Extract the (X, Y) coordinate from the center of the cell holding the provided text.  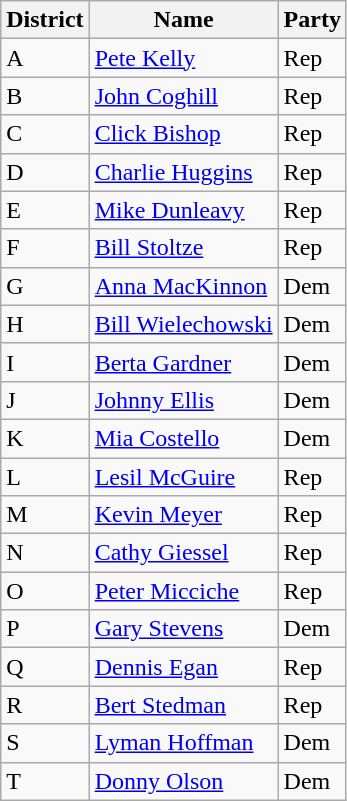
Name (184, 20)
L (45, 477)
Bill Stoltze (184, 248)
Lesil McGuire (184, 477)
Click Bishop (184, 134)
K (45, 438)
Lyman Hoffman (184, 743)
Gary Stevens (184, 629)
Cathy Giessel (184, 553)
Kevin Meyer (184, 515)
I (45, 362)
D (45, 172)
Mia Costello (184, 438)
N (45, 553)
District (45, 20)
Berta Gardner (184, 362)
Johnny Ellis (184, 400)
T (45, 781)
Dennis Egan (184, 667)
Party (312, 20)
Bert Stedman (184, 705)
Anna MacKinnon (184, 286)
B (45, 96)
John Coghill (184, 96)
Mike Dunleavy (184, 210)
S (45, 743)
O (45, 591)
F (45, 248)
Bill Wielechowski (184, 324)
H (45, 324)
M (45, 515)
A (45, 58)
Q (45, 667)
G (45, 286)
R (45, 705)
Pete Kelly (184, 58)
J (45, 400)
P (45, 629)
Donny Olson (184, 781)
Peter Micciche (184, 591)
E (45, 210)
Charlie Huggins (184, 172)
C (45, 134)
